Find where the given text appears and provide that cell's center as (X, Y) coordinate. 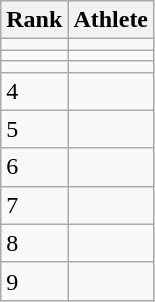
Athlete (111, 20)
6 (34, 167)
5 (34, 129)
Rank (34, 20)
8 (34, 243)
9 (34, 281)
4 (34, 91)
7 (34, 205)
